Return [x, y] of the center of cell containing provided text 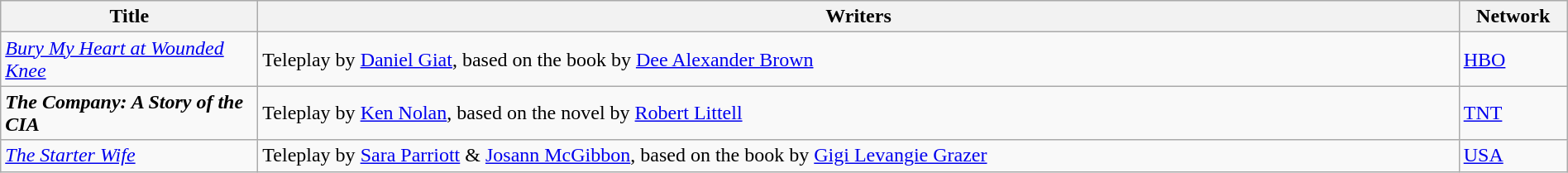
The Starter Wife [129, 156]
Writers [858, 17]
Bury My Heart at Wounded Knee [129, 60]
The Company: A Story of the CIA [129, 113]
USA [1513, 156]
Teleplay by Daniel Giat, based on the book by Dee Alexander Brown [858, 60]
HBO [1513, 60]
Network [1513, 17]
TNT [1513, 113]
Title [129, 17]
Teleplay by Ken Nolan, based on the novel by Robert Littell [858, 113]
Teleplay by Sara Parriott & Josann McGibbon, based on the book by Gigi Levangie Grazer [858, 156]
